Determine the (X, Y) coordinate at the center of the cell enclosing the given text.  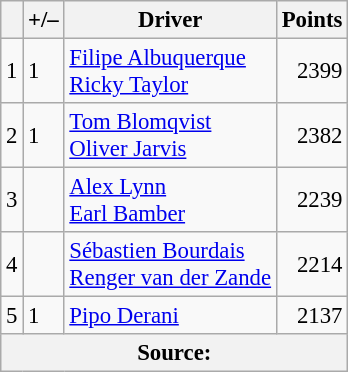
Sébastien Bourdais Renger van der Zande (170, 264)
Pipo Derani (170, 316)
2 (12, 136)
5 (12, 316)
2137 (312, 316)
2382 (312, 136)
Alex Lynn Earl Bamber (170, 200)
3 (12, 200)
2399 (312, 72)
+/– (44, 20)
4 (12, 264)
Driver (170, 20)
Tom Blomqvist Oliver Jarvis (170, 136)
Filipe Albuquerque Ricky Taylor (170, 72)
2214 (312, 264)
Points (312, 20)
Source: (174, 353)
2239 (312, 200)
